Scan for the cell matching the given text and deliver its (x, y) coordinate at center. 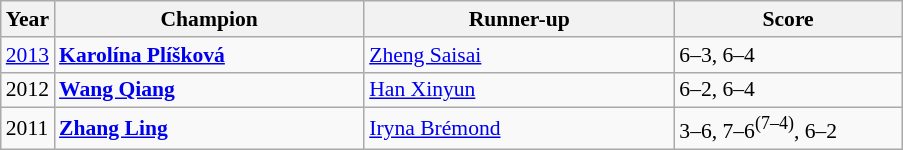
Iryna Brémond (519, 128)
Wang Qiang (209, 90)
Han Xinyun (519, 90)
2013 (28, 55)
Champion (209, 19)
Zhang Ling (209, 128)
6–3, 6–4 (788, 55)
Score (788, 19)
2012 (28, 90)
2011 (28, 128)
Year (28, 19)
Karolína Plíšková (209, 55)
Zheng Saisai (519, 55)
3–6, 7–6(7–4), 6–2 (788, 128)
Runner-up (519, 19)
6–2, 6–4 (788, 90)
